Scan for the cell matching the given text and deliver its [x, y] coordinate at center. 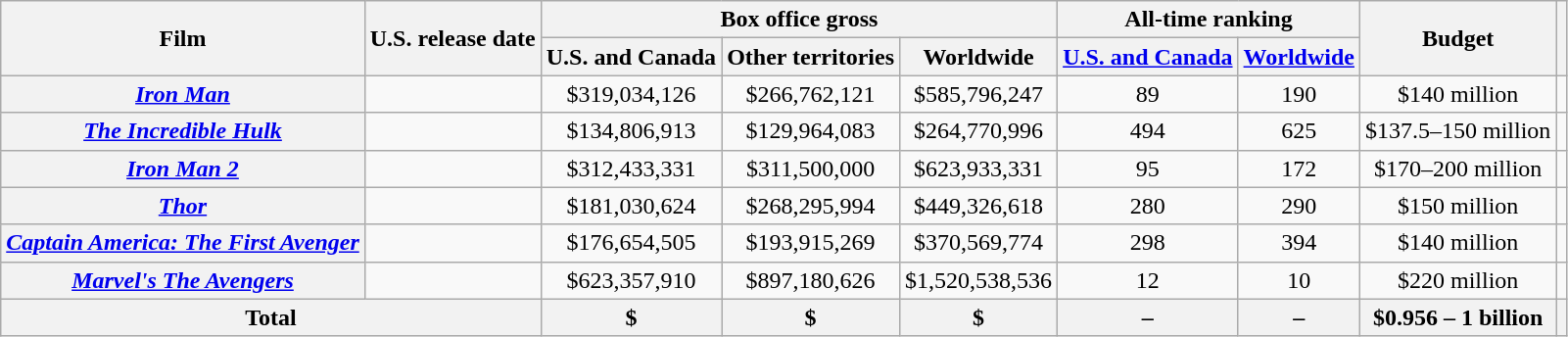
$129,964,083 [811, 131]
$134,806,913 [631, 131]
$264,770,996 [979, 131]
Total [270, 317]
394 [1299, 243]
190 [1299, 94]
280 [1148, 206]
$370,569,774 [979, 243]
Thor [183, 206]
Other territories [811, 57]
$266,762,121 [811, 94]
89 [1148, 94]
$623,933,331 [979, 168]
U.S. release date [452, 38]
$137.5–150 million [1457, 131]
$0.956 – 1 billion [1457, 317]
Budget [1457, 38]
The Incredible Hulk [183, 131]
$312,433,331 [631, 168]
Captain America: The First Avenger [183, 243]
$897,180,626 [811, 280]
$193,915,269 [811, 243]
$311,500,000 [811, 168]
$319,034,126 [631, 94]
Box office gross [799, 20]
$181,030,624 [631, 206]
All-time ranking [1209, 20]
$268,295,994 [811, 206]
$150 million [1457, 206]
$449,326,618 [979, 206]
Iron Man 2 [183, 168]
Iron Man [183, 94]
$623,357,910 [631, 280]
494 [1148, 131]
$176,654,505 [631, 243]
625 [1299, 131]
$220 million [1457, 280]
$585,796,247 [979, 94]
298 [1148, 243]
$170–200 million [1457, 168]
Film [183, 38]
Marvel's The Avengers [183, 280]
172 [1299, 168]
12 [1148, 280]
290 [1299, 206]
10 [1299, 280]
95 [1148, 168]
$1,520,538,536 [979, 280]
